Identify which cell holds the provided text, then report its [X, Y] central coordinate. 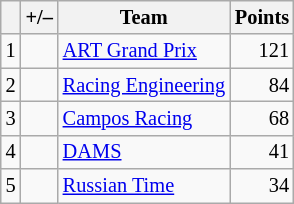
Russian Time [144, 186]
68 [262, 118]
3 [11, 118]
84 [262, 85]
Team [144, 17]
1 [11, 51]
Campos Racing [144, 118]
+/– [40, 17]
34 [262, 186]
2 [11, 85]
ART Grand Prix [144, 51]
Racing Engineering [144, 85]
4 [11, 152]
DAMS [144, 152]
121 [262, 51]
41 [262, 152]
Points [262, 17]
5 [11, 186]
